Determine the (x, y) coordinate at the center of the cell enclosing the given text.  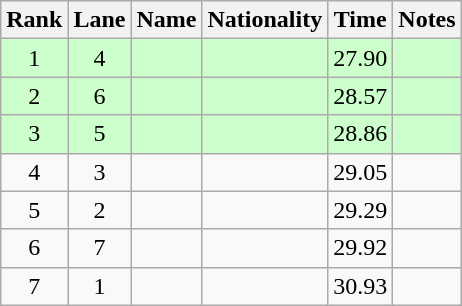
29.29 (360, 210)
29.92 (360, 248)
Lane (100, 20)
Rank (34, 20)
27.90 (360, 58)
29.05 (360, 172)
30.93 (360, 286)
28.57 (360, 96)
Notes (427, 20)
Time (360, 20)
Name (166, 20)
28.86 (360, 134)
Nationality (265, 20)
